Return [x, y] of the center of cell containing provided text 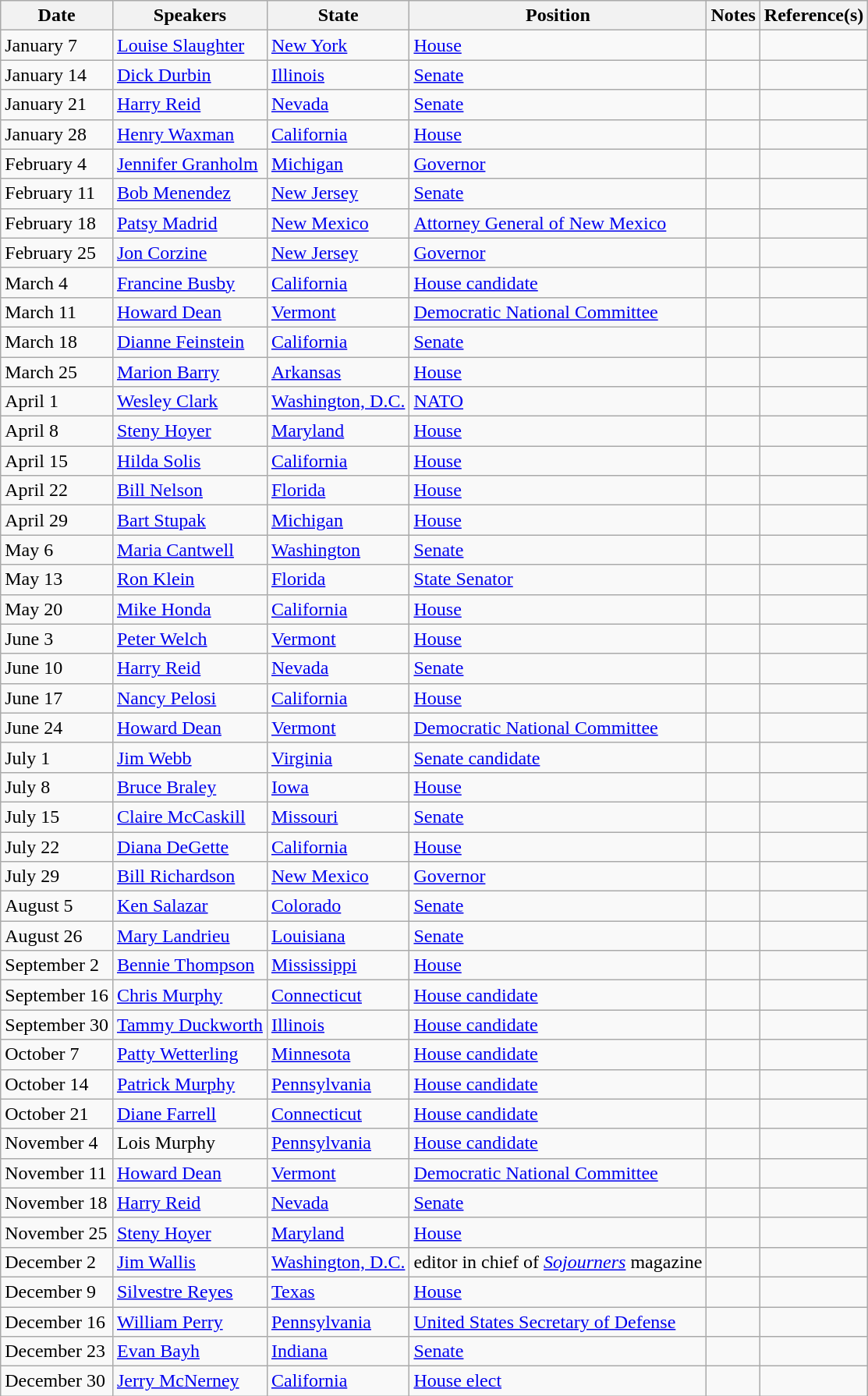
House elect [558, 1381]
July 22 [57, 846]
State Senator [558, 579]
Henry Waxman [190, 134]
Silvestre Reyes [190, 1291]
Jerry McNerney [190, 1381]
Nancy Pelosi [190, 698]
Virginia [338, 757]
December 9 [57, 1291]
November 25 [57, 1232]
Attorney General of New Mexico [558, 223]
Lois Murphy [190, 1143]
November 18 [57, 1203]
April 1 [57, 402]
December 30 [57, 1381]
March 11 [57, 312]
Bill Richardson [190, 877]
Dick Durbin [190, 75]
November 4 [57, 1143]
Patsy Madrid [190, 223]
Chris Murphy [190, 995]
Bill Nelson [190, 491]
April 29 [57, 520]
Francine Busby [190, 282]
February 25 [57, 253]
October 21 [57, 1114]
July 8 [57, 787]
Washington [338, 550]
Wesley Clark [190, 402]
February 11 [57, 193]
September 30 [57, 1025]
Jim Webb [190, 757]
May 13 [57, 579]
Iowa [338, 787]
December 16 [57, 1322]
Hilda Solis [190, 461]
June 3 [57, 639]
Mike Honda [190, 609]
July 1 [57, 757]
Indiana [338, 1352]
Patrick Murphy [190, 1084]
Claire McCaskill [190, 817]
January 28 [57, 134]
September 16 [57, 995]
Louisiana [338, 936]
Bennie Thompson [190, 966]
September 2 [57, 966]
Patty Wetterling [190, 1054]
February 4 [57, 164]
January 21 [57, 105]
Texas [338, 1291]
State [338, 16]
Bart Stupak [190, 520]
July 29 [57, 877]
Diana DeGette [190, 846]
Jim Wallis [190, 1262]
May 6 [57, 550]
Notes [733, 16]
April 8 [57, 431]
Ron Klein [190, 579]
New York [338, 45]
Evan Bayh [190, 1352]
Ken Salazar [190, 906]
Missouri [338, 817]
June 17 [57, 698]
January 14 [57, 75]
Senate candidate [558, 757]
Marion Barry [190, 372]
Maria Cantwell [190, 550]
Mary Landrieu [190, 936]
United States Secretary of Defense [558, 1322]
Diane Farrell [190, 1114]
March 25 [57, 372]
Louise Slaughter [190, 45]
April 22 [57, 491]
Jon Corzine [190, 253]
June 10 [57, 668]
Dianne Feinstein [190, 342]
June 24 [57, 728]
Minnesota [338, 1054]
January 7 [57, 45]
editor in chief of Sojourners magazine [558, 1262]
Bruce Braley [190, 787]
October 7 [57, 1054]
Colorado [338, 906]
Peter Welch [190, 639]
November 11 [57, 1173]
Speakers [190, 16]
February 18 [57, 223]
Position [558, 16]
Arkansas [338, 372]
Mississippi [338, 966]
March 4 [57, 282]
December 23 [57, 1352]
Bob Menendez [190, 193]
NATO [558, 402]
July 15 [57, 817]
August 5 [57, 906]
March 18 [57, 342]
Jennifer Granholm [190, 164]
October 14 [57, 1084]
William Perry [190, 1322]
August 26 [57, 936]
April 15 [57, 461]
Date [57, 16]
Reference(s) [814, 16]
December 2 [57, 1262]
May 20 [57, 609]
Tammy Duckworth [190, 1025]
